Find where the given text appears and provide that cell's center as (X, Y) coordinate. 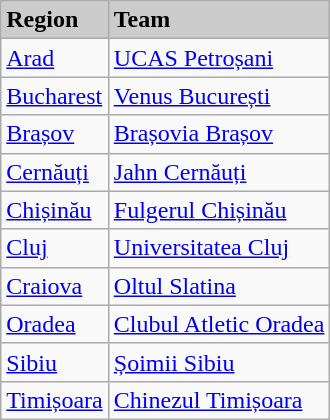
Timișoara (55, 400)
Oradea (55, 324)
Jahn Cernăuți (219, 172)
Craiova (55, 286)
Arad (55, 58)
Oltul Slatina (219, 286)
Chișinău (55, 210)
Chinezul Timișoara (219, 400)
Bucharest (55, 96)
Region (55, 20)
Venus București (219, 96)
Clubul Atletic Oradea (219, 324)
Sibiu (55, 362)
Cernăuți (55, 172)
Brașovia Brașov (219, 134)
Brașov (55, 134)
Cluj (55, 248)
Team (219, 20)
Șoimii Sibiu (219, 362)
Universitatea Cluj (219, 248)
UCAS Petroșani (219, 58)
Fulgerul Chișinău (219, 210)
